Provide the (X, Y) coordinate of the cell's center where the given text is located.  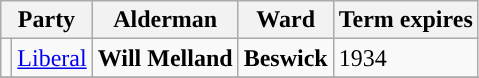
1934 (406, 58)
Alderman (165, 20)
Liberal (52, 58)
Will Melland (165, 58)
Ward (286, 20)
Party (46, 20)
Term expires (406, 20)
Beswick (286, 58)
